Capture the cell that displays the provided text and extract its [X, Y] central coordinate. 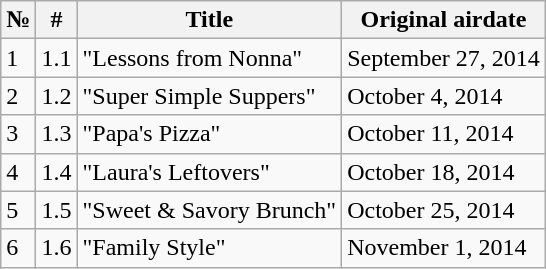
№ [18, 20]
October 11, 2014 [444, 134]
6 [18, 248]
1.4 [56, 172]
Original airdate [444, 20]
5 [18, 210]
October 25, 2014 [444, 210]
1.6 [56, 248]
"Super Simple Suppers" [210, 96]
1.1 [56, 58]
"Lessons from Nonna" [210, 58]
1 [18, 58]
October 18, 2014 [444, 172]
Title [210, 20]
2 [18, 96]
September 27, 2014 [444, 58]
"Sweet & Savory Brunch" [210, 210]
"Laura's Leftovers" [210, 172]
1.3 [56, 134]
4 [18, 172]
November 1, 2014 [444, 248]
3 [18, 134]
October 4, 2014 [444, 96]
1.5 [56, 210]
"Papa's Pizza" [210, 134]
1.2 [56, 96]
# [56, 20]
"Family Style" [210, 248]
